Extract the (x, y) coordinate from the center of the cell holding the provided text.  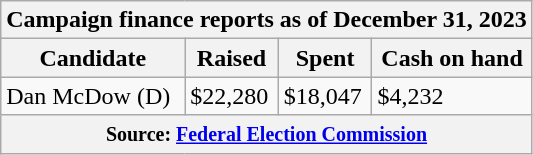
Raised (232, 58)
Candidate (93, 58)
Spent (325, 58)
$22,280 (232, 96)
Source: Federal Election Commission (266, 134)
$18,047 (325, 96)
Dan McDow (D) (93, 96)
$4,232 (452, 96)
Cash on hand (452, 58)
Campaign finance reports as of December 31, 2023 (266, 20)
